For the text-containing cell, return its midpoint in (X, Y) coordinate format. 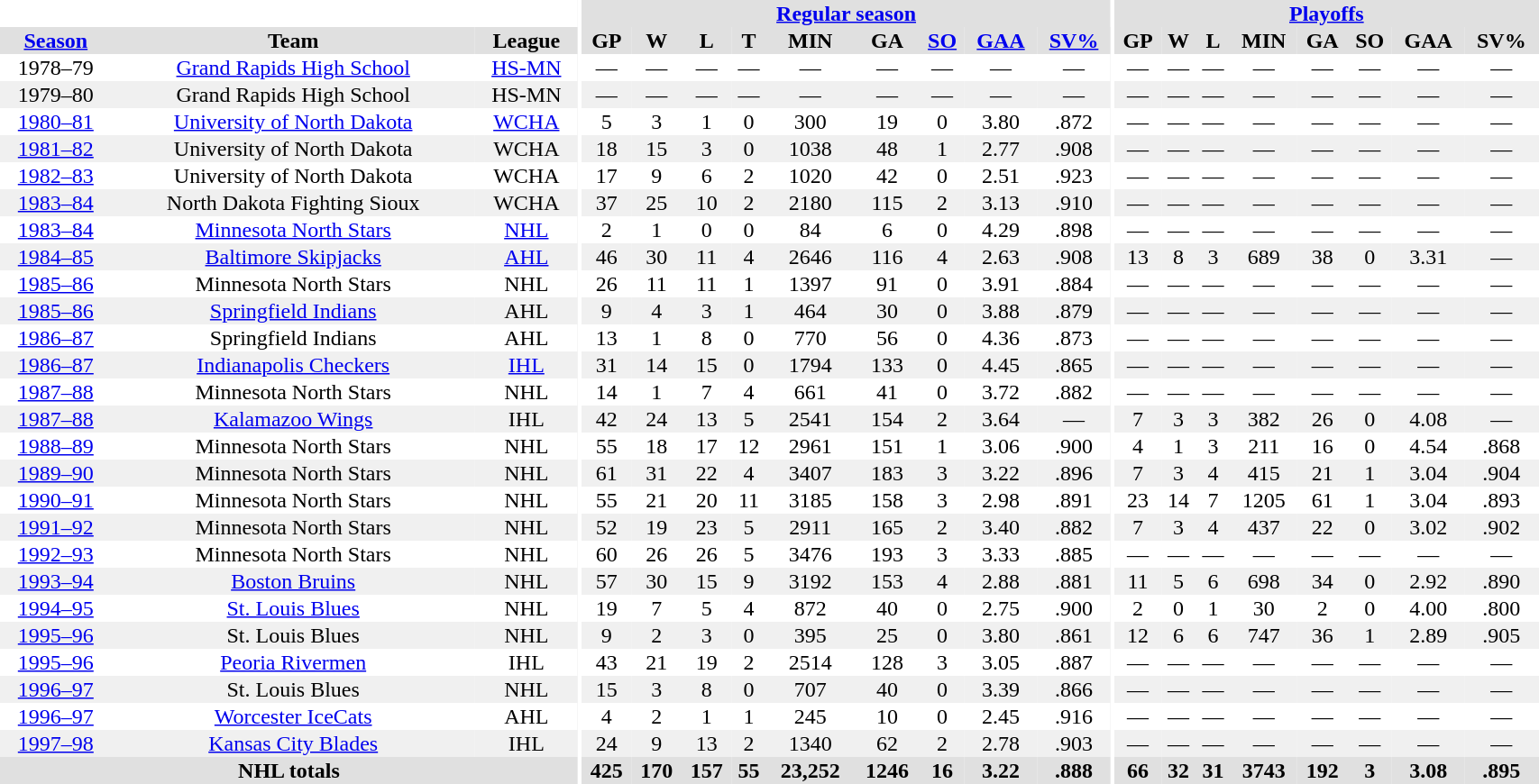
2.98 (1001, 500)
3.06 (1001, 446)
38 (1322, 257)
747 (1264, 635)
3185 (811, 500)
.916 (1074, 716)
770 (811, 338)
.895 (1501, 770)
2.88 (1001, 581)
84 (811, 230)
395 (811, 635)
.923 (1074, 176)
151 (887, 446)
36 (1322, 635)
Season (56, 41)
1020 (811, 176)
2.78 (1001, 743)
1038 (811, 149)
415 (1264, 473)
NHL totals (289, 770)
.861 (1074, 635)
Indianapolis Checkers (294, 365)
4.29 (1001, 230)
56 (887, 338)
41 (887, 392)
66 (1138, 770)
2646 (811, 257)
382 (1264, 419)
1340 (811, 743)
.893 (1501, 500)
1978–79 (56, 68)
3.91 (1001, 284)
T (748, 41)
.800 (1501, 608)
.890 (1501, 581)
57 (606, 581)
3192 (811, 581)
North Dakota Fighting Sioux (294, 203)
2.45 (1001, 716)
.887 (1074, 662)
4.36 (1001, 338)
Baltimore Skipjacks (294, 257)
128 (887, 662)
1794 (811, 365)
3.05 (1001, 662)
3.02 (1428, 527)
3.72 (1001, 392)
2911 (811, 527)
1984–85 (56, 257)
34 (1322, 581)
2.75 (1001, 608)
661 (811, 392)
872 (811, 608)
.885 (1074, 554)
.903 (1074, 743)
1979–80 (56, 95)
689 (1264, 257)
183 (887, 473)
192 (1322, 770)
1989–90 (56, 473)
1991–92 (56, 527)
165 (887, 527)
.872 (1074, 122)
4.54 (1428, 446)
115 (887, 203)
3407 (811, 473)
1980–81 (56, 122)
3.08 (1428, 770)
.881 (1074, 581)
1990–91 (56, 500)
1992–93 (56, 554)
Kalamazoo Wings (294, 419)
1246 (887, 770)
4.08 (1428, 419)
91 (887, 284)
.896 (1074, 473)
League (527, 41)
2180 (811, 203)
1397 (811, 284)
211 (1264, 446)
1981–82 (56, 149)
1997–98 (56, 743)
.879 (1074, 311)
52 (606, 527)
3743 (1264, 770)
3.39 (1001, 689)
3.40 (1001, 527)
.888 (1074, 770)
2.77 (1001, 149)
154 (887, 419)
3.13 (1001, 203)
464 (811, 311)
3.64 (1001, 419)
1205 (1264, 500)
707 (811, 689)
3476 (811, 554)
.865 (1074, 365)
2541 (811, 419)
Boston Bruins (294, 581)
170 (656, 770)
2514 (811, 662)
.902 (1501, 527)
698 (1264, 581)
62 (887, 743)
.910 (1074, 203)
1982–83 (56, 176)
2.51 (1001, 176)
37 (606, 203)
46 (606, 257)
1994–95 (56, 608)
300 (811, 122)
23,252 (811, 770)
116 (887, 257)
60 (606, 554)
.898 (1074, 230)
133 (887, 365)
245 (811, 716)
.905 (1501, 635)
.873 (1074, 338)
.884 (1074, 284)
Peoria Rivermen (294, 662)
.891 (1074, 500)
Regular season (846, 14)
.904 (1501, 473)
Kansas City Blades (294, 743)
2.92 (1428, 581)
1993–94 (56, 581)
32 (1178, 770)
193 (887, 554)
3.33 (1001, 554)
4.00 (1428, 608)
153 (887, 581)
3.88 (1001, 311)
2961 (811, 446)
158 (887, 500)
3.31 (1428, 257)
.866 (1074, 689)
157 (707, 770)
425 (606, 770)
20 (707, 500)
Team (294, 41)
2.89 (1428, 635)
1988–89 (56, 446)
4.45 (1001, 365)
Worcester IceCats (294, 716)
48 (887, 149)
43 (606, 662)
.868 (1501, 446)
2.63 (1001, 257)
437 (1264, 527)
Playoffs (1326, 14)
